Locate the cell with the specified text and output its (x, y) center coordinate. 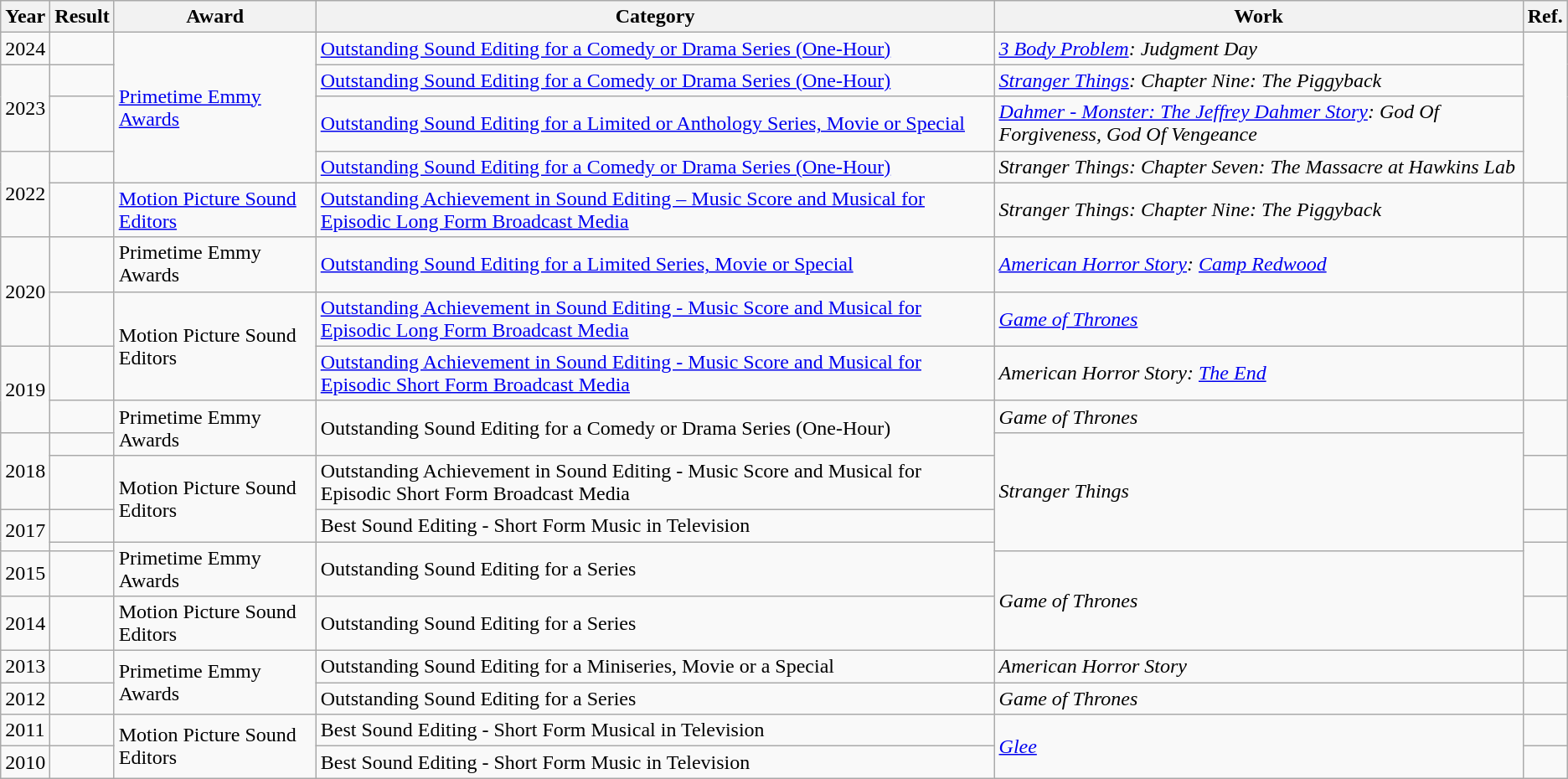
Stranger Things: Chapter Seven: The Massacre at Hawkins Lab (1258, 167)
2017 (25, 529)
Work (1258, 17)
2011 (25, 730)
2015 (25, 574)
Award (214, 17)
Category (655, 17)
2022 (25, 194)
Result (82, 17)
Outstanding Sound Editing for a Limited or Anthology Series, Movie or Special (655, 124)
2010 (25, 762)
Outstanding Achievement in Sound Editing – Music Score and Musical for Episodic Long Form Broadcast Media (655, 209)
2018 (25, 471)
Stranger Things (1258, 491)
Best Sound Editing - Short Form Musical in Television (655, 730)
Outstanding Sound Editing for a Limited Series, Movie or Special (655, 265)
Dahmer - Monster: The Jeffrey Dahmer Story: God Of Forgiveness, God Of Vengeance (1258, 124)
2012 (25, 699)
Glee (1258, 746)
2020 (25, 291)
Year (25, 17)
American Horror Story (1258, 667)
2019 (25, 389)
Outstanding Achievement in Sound Editing - Music Score and Musical for Episodic Long Form Broadcast Media (655, 318)
2024 (25, 49)
American Horror Story: Camp Redwood (1258, 265)
Ref. (1545, 17)
American Horror Story: The End (1258, 374)
2023 (25, 107)
2014 (25, 623)
3 Body Problem: Judgment Day (1258, 49)
2013 (25, 667)
Outstanding Sound Editing for a Miniseries, Movie or a Special (655, 667)
